Return (x, y) of the center of cell containing provided text 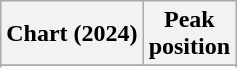
Chart (2024) (72, 34)
Peakposition (189, 34)
